Output the [X, Y] coordinate of the center of the cell containing the given text.  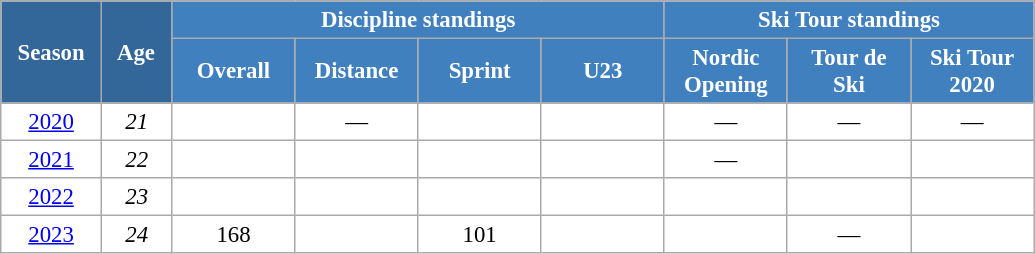
Tour deSki [848, 72]
Overall [234, 72]
168 [234, 235]
21 [136, 122]
Age [136, 52]
U23 [602, 72]
24 [136, 235]
2021 [52, 160]
Ski Tour standings [848, 20]
Season [52, 52]
NordicOpening [726, 72]
Discipline standings [418, 20]
Sprint [480, 72]
2023 [52, 235]
101 [480, 235]
2022 [52, 197]
Distance [356, 72]
23 [136, 197]
22 [136, 160]
2020 [52, 122]
Ski Tour2020 [972, 72]
